Determine the (x, y) coordinate at the center of the cell enclosing the given text.  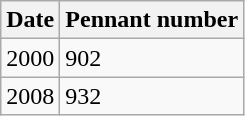
Pennant number (152, 20)
Date (30, 20)
932 (152, 96)
902 (152, 58)
2008 (30, 96)
2000 (30, 58)
